For the text-containing cell, return its midpoint in (X, Y) coordinate format. 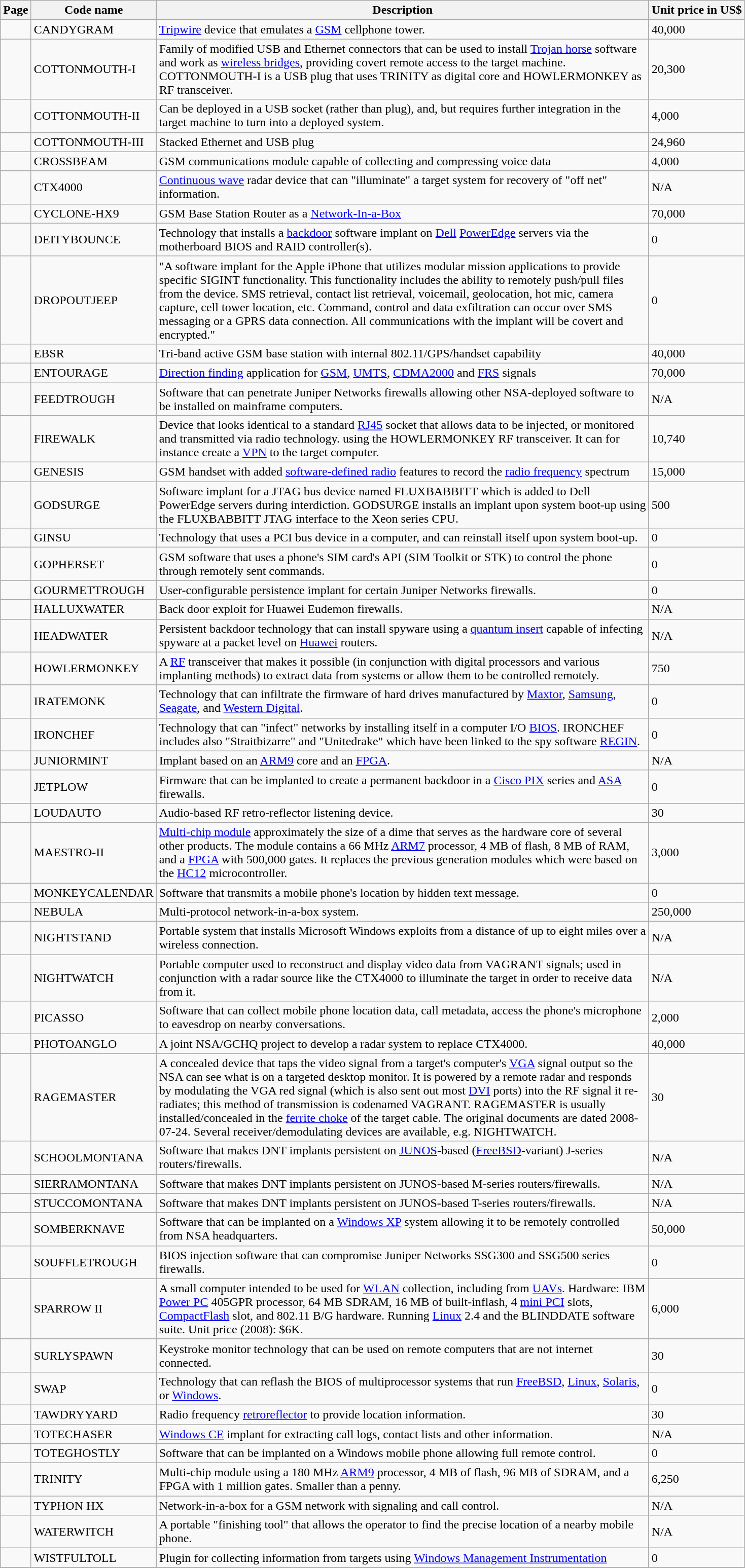
EBSR (93, 353)
GSM communications module capable of collecting and compressing voice data (403, 161)
6,250 (697, 1479)
PICASSO (93, 1018)
SCHOOLMONTANA (93, 1158)
Page (16, 10)
MAESTRO-II (93, 853)
Technology that can infiltrate the firmware of hard drives manufactured by Maxtor, Samsung, Seagate, and Western Digital. (403, 702)
50,000 (697, 1229)
Software that makes DNT implants persistent on JUNOS-based (FreeBSD-variant) J-series routers/firewalls. (403, 1158)
SIERRAMONTANA (93, 1184)
Implant based on an ARM9 core and an FPGA. (403, 760)
GSM Base Station Router as a Network-In-a-Box (403, 213)
GODSURGE (93, 505)
Portable system that installs Microsoft Windows exploits from a distance of up to eight miles over a wireless connection. (403, 938)
Description (403, 10)
HALLUXWATER (93, 609)
CTX4000 (93, 188)
GENESIS (93, 472)
Technology that installs a backdoor software implant on Dell PowerEdge servers via the motherboard BIOS and RAID controller(s). (403, 239)
WISTFULTOLL (93, 1558)
Stacked Ethernet and USB plug (403, 142)
WATERWITCH (93, 1532)
15,000 (697, 472)
NIGHTWATCH (93, 978)
Firmware that can be implanted to create a permanent backdoor in a Cisco PIX series and ASA firewalls. (403, 787)
BIOS injection software that can compromise Juniper Networks SSG300 and SSG500 series firewalls. (403, 1262)
Multi-protocol network-in-a-box system. (403, 912)
GSM software that uses a phone's SIM card's API (SIM Toolkit or STK) to control the phone through remotely sent commands. (403, 564)
Persistent backdoor technology that can install spyware using a quantum insert capable of infecting spyware at a packet level on Huawei routers. (403, 636)
JETPLOW (93, 787)
SPARROW II (93, 1309)
CANDYGRAM (93, 29)
HEADWATER (93, 636)
TOTEGHOSTLY (93, 1453)
Plugin for collecting information from targets using Windows Management Instrumentation (403, 1558)
CROSSBEAM (93, 161)
Software that can penetrate Juniper Networks firewalls allowing other NSA-deployed software to be installed on mainframe computers. (403, 398)
COTTONMOUTH-II (93, 116)
Radio frequency retroreflector to provide location information. (403, 1414)
SURLYSPAWN (93, 1356)
750 (697, 668)
10,740 (697, 439)
MONKEYCALENDAR (93, 893)
Multi-chip module using a 180 MHz ARM9 processor, 4 MB of flash, 96 MB of SDRAM, and a FPGA with 1 million gates. Smaller than a penny. (403, 1479)
JUNIORMINT (93, 760)
GOURMETTROUGH (93, 590)
DEITYBOUNCE (93, 239)
Tri-band active GSM base station with internal 802.11/GPS/handset capability (403, 353)
Tripwire device that emulates a GSM cellphone tower. (403, 29)
500 (697, 505)
NEBULA (93, 912)
SOUFFLETROUGH (93, 1262)
GSM handset with added software-defined radio features to record the radio frequency spectrum (403, 472)
COTTONMOUTH-I (93, 69)
HOWLERMONKEY (93, 668)
Network-in-a-box for a GSM network with signaling and call control. (403, 1506)
Software that makes DNT implants persistent on JUNOS-based M-series routers/firewalls. (403, 1184)
SWAP (93, 1388)
Windows CE implant for extracting call logs, contact lists and other information. (403, 1434)
PHOTOANGLO (93, 1044)
GOPHERSET (93, 564)
User-configurable persistence implant for certain Juniper Networks firewalls. (403, 590)
Technology that can reflash the BIOS of multiprocessor systems that run FreeBSD, Linux, Solaris, or Windows. (403, 1388)
Can be deployed in a USB socket (rather than plug), and, but requires further integration in the target machine to turn into a deployed system. (403, 116)
Software that can be implanted on a Windows mobile phone allowing full remote control. (403, 1453)
NIGHTSTAND (93, 938)
Technology that uses a PCI bus device in a computer, and can reinstall itself upon system boot-up. (403, 538)
SOMBERKNAVE (93, 1229)
Software that transmits a mobile phone's location by hidden text message. (403, 893)
IRATEMONK (93, 702)
STUCCOMONTANA (93, 1203)
Software that can collect mobile phone location data, call metadata, access the phone's microphone to eavesdrop on nearby conversations. (403, 1018)
A joint NSA/GCHQ project to develop a radar system to replace CTX4000. (403, 1044)
TRINITY (93, 1479)
2,000 (697, 1018)
Direction finding application for GSM, UMTS, CDMA2000 and FRS signals (403, 373)
FEEDTROUGH (93, 398)
RAGEMASTER (93, 1097)
Unit price in US$ (697, 10)
Continuous wave radar device that can "illuminate" a target system for recovery of "off net" information. (403, 188)
250,000 (697, 912)
GINSU (93, 538)
CYCLONE-HX9 (93, 213)
LOUDAUTO (93, 813)
6,000 (697, 1309)
Software that can be implanted on a Windows XP system allowing it to be remotely controlled from NSA headquarters. (403, 1229)
20,300 (697, 69)
TYPHON HX (93, 1506)
IRONCHEF (93, 734)
Keystroke monitor technology that can be used on remote computers that are not internet connected. (403, 1356)
Code name (93, 10)
24,960 (697, 142)
3,000 (697, 853)
Back door exploit for Huawei Eudemon firewalls. (403, 609)
Audio-based RF retro-reflector listening device. (403, 813)
COTTONMOUTH-III (93, 142)
TOTECHASER (93, 1434)
ENTOURAGE (93, 373)
FIREWALK (93, 439)
TAWDRYYARD (93, 1414)
A portable "finishing tool" that allows the operator to find the precise location of a nearby mobile phone. (403, 1532)
DROPOUTJEEP (93, 300)
Software that makes DNT implants persistent on JUNOS-based T-series routers/firewalls. (403, 1203)
